From the cell containing the given text, extract its center point as (x, y) coordinate. 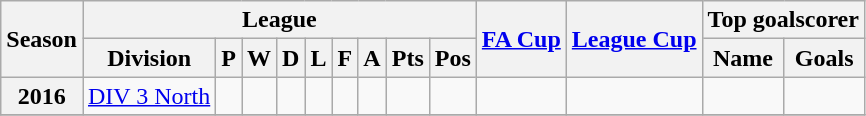
F (345, 58)
Pos (452, 58)
D (291, 58)
Goals (824, 58)
A (372, 58)
League Cup (634, 39)
L (318, 58)
Division (148, 58)
Top goalscorer (783, 20)
Name (743, 58)
W (260, 58)
DIV 3 North (148, 96)
League (279, 20)
P (229, 58)
FA Cup (521, 39)
2016 (42, 96)
Pts (408, 58)
Season (42, 39)
